Scan for the cell matching the given text and deliver its (X, Y) coordinate at center. 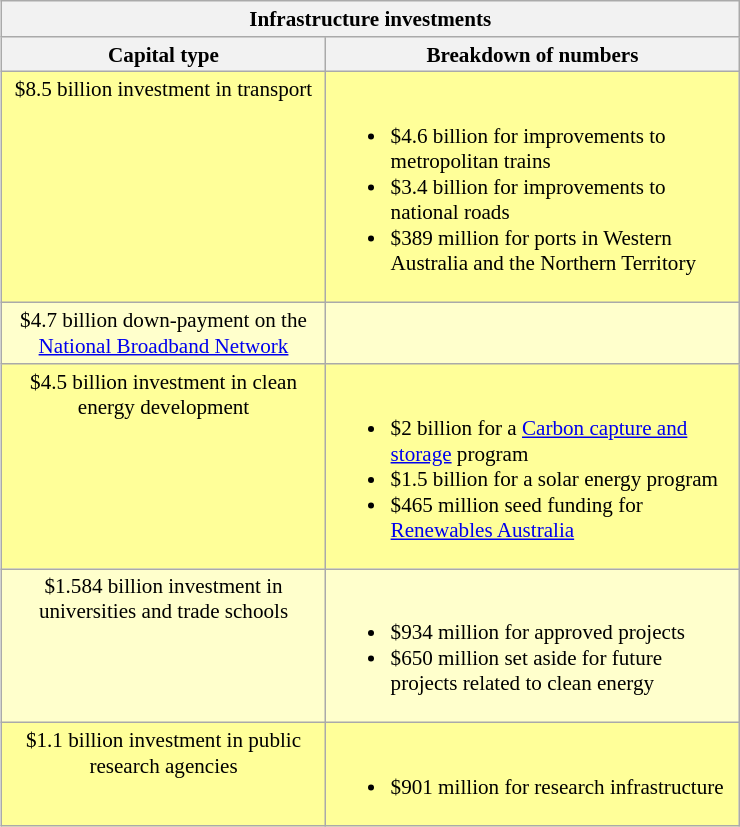
Capital type (163, 54)
Breakdown of numbers (533, 54)
$901 million for research infrastructure (533, 774)
$4.7 billion down-payment on the National Broadband Network (163, 332)
$2 billion for a Carbon capture and storage program$1.5 billion for a solar energy program$465 million seed funding for Renewables Australia (533, 466)
$1.1 billion investment in public research agencies (163, 774)
Infrastructure investments (370, 18)
$4.5 billion investment in clean energy development (163, 466)
$8.5 billion investment in transport (163, 188)
$934 million for approved projects$650 million set aside for future projects related to clean energy (533, 646)
$1.584 billion investment in universities and trade schools (163, 646)
